Capture the cell that displays the provided text and extract its [x, y] central coordinate. 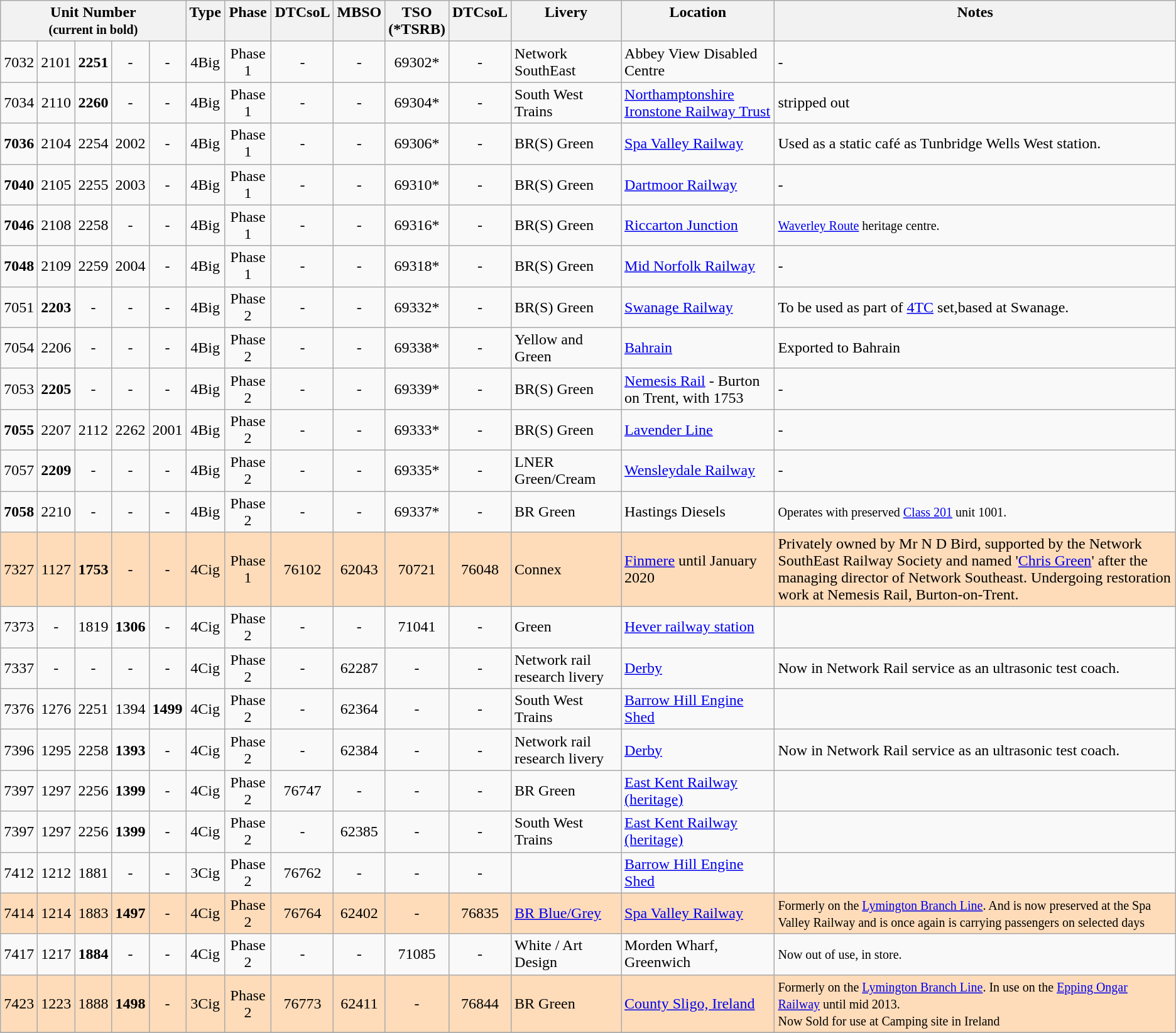
7376 [19, 709]
69302* [417, 62]
Morden Wharf, Greenwich [698, 954]
69304* [417, 103]
Abbey View Disabled Centre [698, 62]
76747 [303, 790]
7327 [19, 569]
Wensleydale Railway [698, 470]
Hastings Diesels [698, 511]
1127 [57, 569]
2207 [57, 430]
White / Art Design [567, 954]
69338* [417, 348]
Type [205, 21]
Bahrain [698, 348]
76835 [480, 914]
Green [567, 627]
7034 [19, 103]
2259 [93, 266]
1394 [131, 709]
76048 [480, 569]
2262 [131, 430]
1498 [131, 1003]
7417 [19, 954]
Unit Number (current in bold) [93, 21]
62411 [359, 1003]
2254 [93, 143]
2001 [167, 430]
2255 [93, 185]
To be used as part of 4TC set,based at Swanage. [975, 307]
County Sligo, Ireland [698, 1003]
62287 [359, 669]
Hever railway station [698, 627]
BR Blue/Grey [567, 914]
Waverley Route heritage centre. [975, 225]
71085 [417, 954]
1276 [57, 709]
2003 [131, 185]
7057 [19, 470]
Operates with preserved Class 201 unit 1001. [975, 511]
7040 [19, 185]
62384 [359, 750]
MBSO [359, 21]
Connex [567, 569]
Swanage Railway [698, 307]
Lavender Line [698, 430]
1212 [57, 872]
76844 [480, 1003]
76102 [303, 569]
1753 [93, 569]
7058 [19, 511]
Northamptonshire Ironstone Railway Trust [698, 103]
62385 [359, 832]
2101 [57, 62]
Nemesis Rail - Burton on Trent, with 1753 [698, 388]
69310* [417, 185]
69318* [417, 266]
stripped out [975, 103]
69306* [417, 143]
7048 [19, 266]
Mid Norfolk Railway [698, 266]
1217 [57, 954]
1883 [93, 914]
Formerly on the Lymington Branch Line. In use on the Epping Ongar Railway until mid 2013. Now Sold for use at Camping site in Ireland [975, 1003]
Network SouthEast [567, 62]
1881 [93, 872]
1223 [57, 1003]
69335* [417, 470]
69339* [417, 388]
LNER Green/Cream [567, 470]
1306 [131, 627]
2109 [57, 266]
1295 [57, 750]
76762 [303, 872]
62364 [359, 709]
TSO (*TSRB) [417, 21]
Livery [567, 21]
2004 [131, 266]
Notes [975, 21]
Used as a static café as Tunbridge Wells West station. [975, 143]
Phase [248, 21]
62402 [359, 914]
7053 [19, 388]
2105 [57, 185]
1819 [93, 627]
2002 [131, 143]
Now out of use, in store. [975, 954]
2205 [57, 388]
7423 [19, 1003]
69337* [417, 511]
Location [698, 21]
2112 [93, 430]
2260 [93, 103]
1497 [131, 914]
Dartmoor Railway [698, 185]
7373 [19, 627]
71041 [417, 627]
Yellow and Green [567, 348]
Riccarton Junction [698, 225]
2104 [57, 143]
76764 [303, 914]
1499 [167, 709]
7412 [19, 872]
62043 [359, 569]
1884 [93, 954]
2210 [57, 511]
Finmere until January 2020 [698, 569]
7414 [19, 914]
2206 [57, 348]
1214 [57, 914]
2203 [57, 307]
1393 [131, 750]
69316* [417, 225]
69333* [417, 430]
2108 [57, 225]
2209 [57, 470]
7032 [19, 62]
69332* [417, 307]
7046 [19, 225]
Exported to Bahrain [975, 348]
7054 [19, 348]
7051 [19, 307]
7337 [19, 669]
7055 [19, 430]
Formerly on the Lymington Branch Line. And is now preserved at the Spa Valley Railway and is once again is carrying passengers on selected days [975, 914]
7396 [19, 750]
7036 [19, 143]
1888 [93, 1003]
70721 [417, 569]
2110 [57, 103]
76773 [303, 1003]
